Output the (X, Y) coordinate of the center of the cell containing the given text.  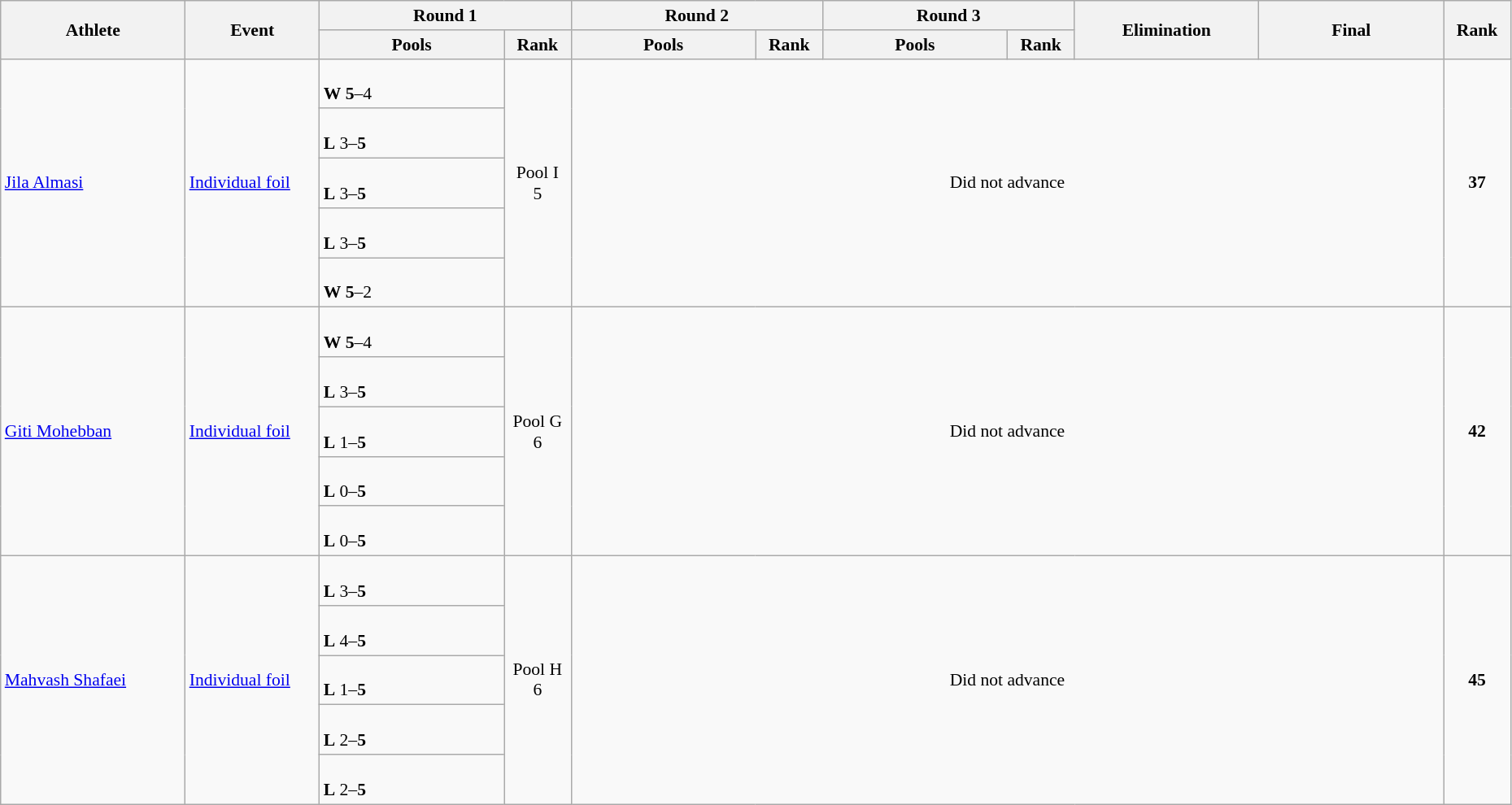
Athlete (93, 29)
Final (1352, 29)
Round 3 (948, 15)
42 (1477, 432)
Mahvash Shafaei (93, 681)
W 5–2 (412, 283)
Round 2 (696, 15)
Giti Mohebban (93, 432)
37 (1477, 183)
Event (252, 29)
Round 1 (446, 15)
Pool H6 (538, 681)
Pool G6 (538, 432)
Pool I5 (538, 183)
Jila Almasi (93, 183)
45 (1477, 681)
Elimination (1166, 29)
L 4–5 (412, 631)
